For the text-containing cell, return its midpoint in (X, Y) coordinate format. 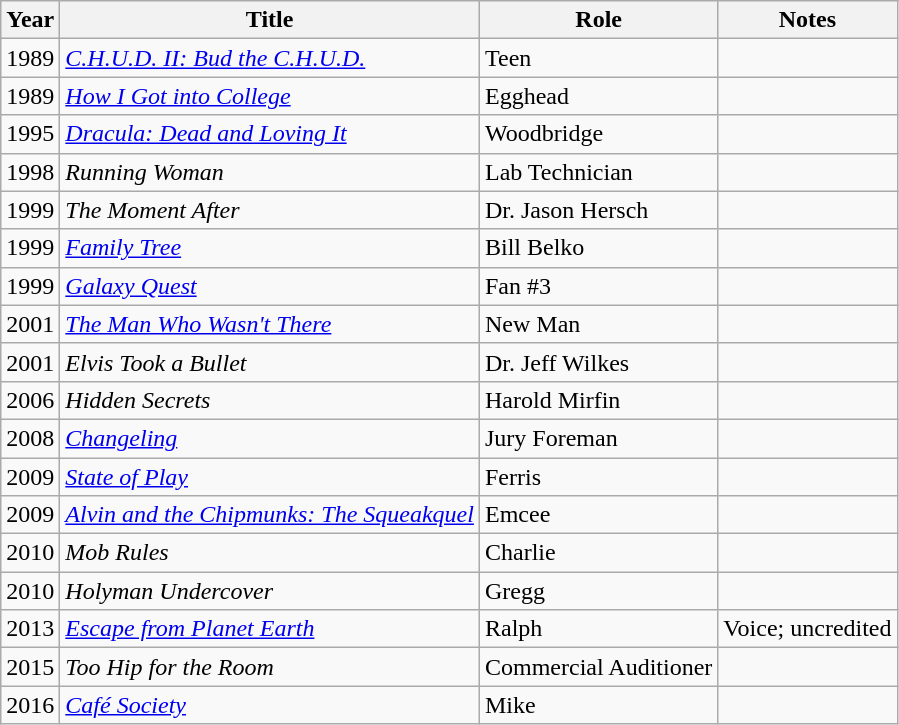
Dr. Jeff Wilkes (598, 362)
Escape from Planet Earth (270, 629)
The Moment After (270, 210)
Alvin and the Chipmunks: The Squeakquel (270, 515)
The Man Who Wasn't There (270, 324)
Ferris (598, 477)
Family Tree (270, 248)
Harold Mirfin (598, 400)
Charlie (598, 553)
Changeling (270, 438)
2016 (30, 705)
Emcee (598, 515)
Café Society (270, 705)
Bill Belko (598, 248)
1998 (30, 172)
2013 (30, 629)
Ralph (598, 629)
2015 (30, 667)
Dracula: Dead and Loving It (270, 134)
2006 (30, 400)
Running Woman (270, 172)
Commercial Auditioner (598, 667)
2008 (30, 438)
Egghead (598, 96)
Elvis Took a Bullet (270, 362)
C.H.U.D. II: Bud the C.H.U.D. (270, 58)
New Man (598, 324)
Role (598, 20)
Year (30, 20)
Notes (808, 20)
1995 (30, 134)
Fan #3 (598, 286)
Mike (598, 705)
Title (270, 20)
Voice; uncredited (808, 629)
Too Hip for the Room (270, 667)
Teen (598, 58)
State of Play (270, 477)
Jury Foreman (598, 438)
Lab Technician (598, 172)
Hidden Secrets (270, 400)
Gregg (598, 591)
Galaxy Quest (270, 286)
Mob Rules (270, 553)
How I Got into College (270, 96)
Woodbridge (598, 134)
Holyman Undercover (270, 591)
Dr. Jason Hersch (598, 210)
